Return (x, y) of the center of cell containing provided text 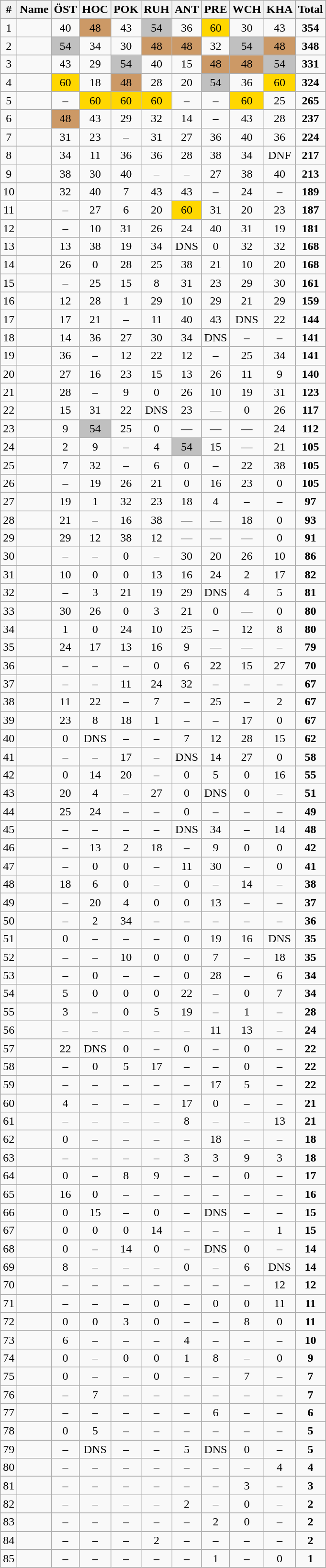
213 (311, 173)
65 (9, 1194)
53 (9, 975)
181 (311, 228)
117 (311, 410)
71 (9, 1303)
ANT (187, 10)
Name (34, 10)
68 (9, 1249)
189 (311, 192)
39 (9, 720)
97 (311, 501)
161 (311, 283)
348 (311, 46)
# (9, 10)
93 (311, 519)
45 (9, 830)
64 (9, 1176)
44 (9, 812)
POK (126, 10)
237 (311, 119)
HOC (95, 10)
72 (9, 1321)
76 (9, 1395)
123 (311, 392)
PRE (215, 10)
75 (9, 1376)
56 (9, 1030)
DNF (280, 155)
66 (9, 1212)
WCH (247, 10)
33 (9, 611)
224 (311, 137)
84 (9, 1540)
KHA (280, 10)
354 (311, 28)
77 (9, 1413)
159 (311, 301)
46 (9, 848)
85 (9, 1558)
61 (9, 1121)
144 (311, 319)
50 (9, 921)
63 (9, 1158)
86 (311, 556)
83 (9, 1522)
52 (9, 957)
47 (9, 866)
217 (311, 155)
74 (9, 1358)
91 (311, 538)
73 (9, 1340)
RUH (157, 10)
ÖST (65, 10)
140 (311, 374)
112 (311, 429)
187 (311, 210)
59 (9, 1084)
265 (311, 101)
57 (9, 1048)
331 (311, 64)
Total (311, 10)
78 (9, 1431)
324 (311, 82)
69 (9, 1267)
